Return (x, y) of the center of cell containing provided text 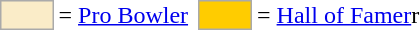
= Pro Bowler (124, 15)
